Detect which cell encompasses the target text, then output its [X, Y] center coordinate. 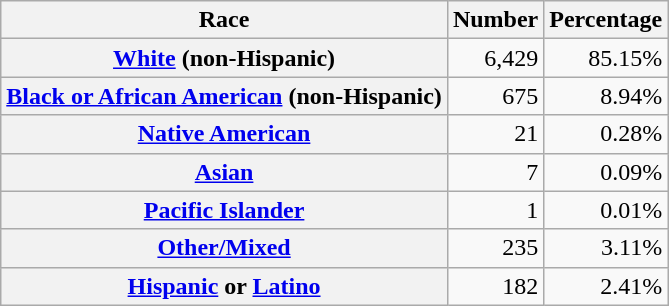
675 [495, 96]
3.11% [606, 248]
Hispanic or Latino [224, 286]
Black or African American (non-Hispanic) [224, 96]
Race [224, 20]
White (non-Hispanic) [224, 58]
182 [495, 286]
235 [495, 248]
1 [495, 210]
21 [495, 134]
0.28% [606, 134]
2.41% [606, 286]
8.94% [606, 96]
6,429 [495, 58]
Percentage [606, 20]
85.15% [606, 58]
7 [495, 172]
0.09% [606, 172]
0.01% [606, 210]
Asian [224, 172]
Number [495, 20]
Other/Mixed [224, 248]
Pacific Islander [224, 210]
Native American [224, 134]
